For the text-containing cell, return its midpoint in (x, y) coordinate format. 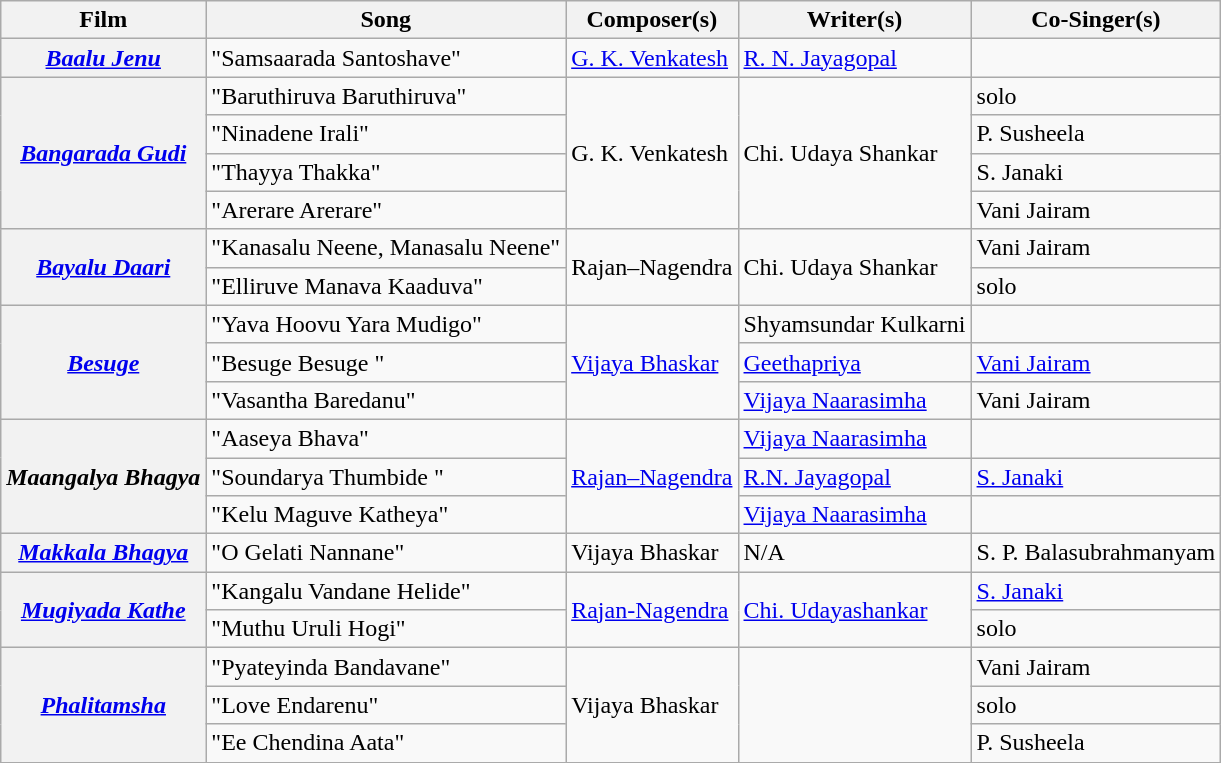
"Samsaarada Santoshave" (386, 58)
Co-Singer(s) (1096, 20)
S. P. Balasubrahmanyam (1096, 553)
Makkala Bhagya (104, 553)
"Love Endarenu" (386, 705)
"Aaseya Bhava" (386, 438)
Shyamsundar Kulkarni (854, 324)
R.N. Jayagopal (854, 477)
"Baruthiruva Baruthiruva" (386, 96)
"Yava Hoovu Yara Mudigo" (386, 324)
R. N. Jayagopal (854, 58)
"Arerare Arerare" (386, 210)
"Muthu Uruli Hogi" (386, 629)
N/A (854, 553)
"Pyateyinda Bandavane" (386, 667)
Bayalu Daari (104, 267)
Film (104, 20)
Bangarada Gudi (104, 153)
"Elliruve Manava Kaaduva" (386, 286)
"Thayya Thakka" (386, 172)
"Kelu Maguve Katheya" (386, 515)
Composer(s) (652, 20)
"Vasantha Baredanu" (386, 400)
"Ee Chendina Aata" (386, 743)
Maangalya Bhagya (104, 476)
Besuge (104, 362)
Chi. Udayashankar (854, 610)
Writer(s) (854, 20)
Rajan-Nagendra (652, 610)
"Soundarya Thumbide " (386, 477)
"Kanasalu Neene, Manasalu Neene" (386, 248)
Geethapriya (854, 362)
Song (386, 20)
Baalu Jenu (104, 58)
"Kangalu Vandane Helide" (386, 591)
"Besuge Besuge " (386, 362)
Phalitamsha (104, 705)
"O Gelati Nannane" (386, 553)
"Ninadene Irali" (386, 134)
Mugiyada Kathe (104, 610)
